Pinpoint the cell where the given text exists, returning its [x, y] midpoint coordinate. 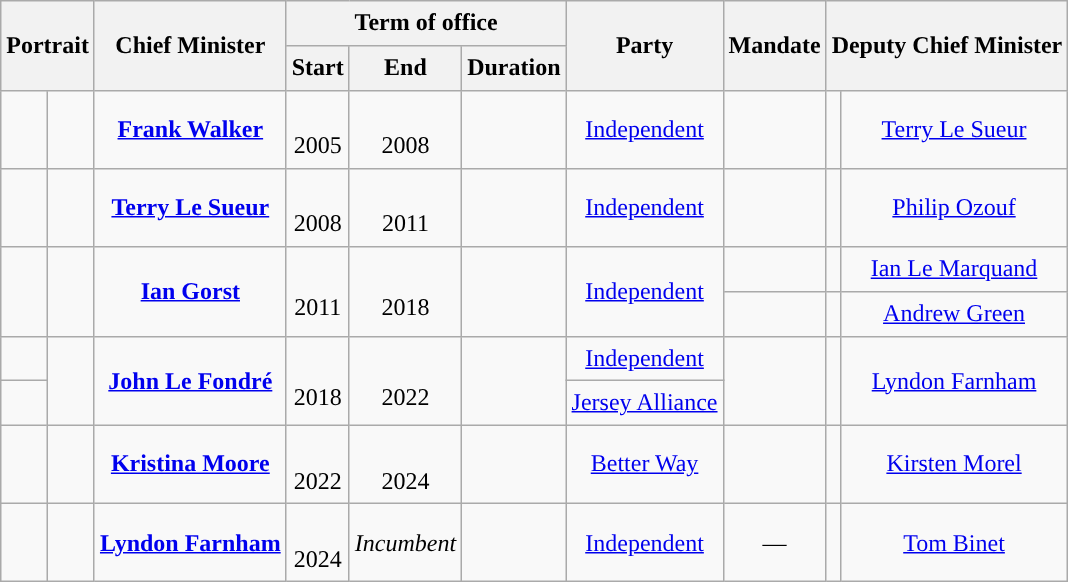
Frank Walker [190, 129]
End [405, 68]
Kristina Moore [190, 464]
Better Way [644, 464]
Chief Minister [190, 46]
Ian Le Marquand [954, 270]
Mandate [774, 46]
John Le Fondré [190, 380]
Tom Binet [954, 543]
Kirsten Morel [954, 464]
Jersey Alliance [644, 404]
Andrew Green [954, 314]
Portrait [48, 46]
Ian Gorst [190, 292]
Philip Ozouf [954, 207]
Start [318, 68]
Duration [514, 68]
2005 [318, 129]
— [774, 543]
Party [644, 46]
Term of office [426, 24]
Deputy Chief Minister [947, 46]
Incumbent [405, 543]
